For the text-containing cell, return its midpoint in (X, Y) coordinate format. 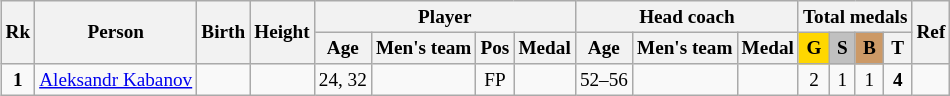
24, 32 (342, 80)
Height (282, 32)
Rk (18, 32)
Total medals (855, 17)
G (814, 48)
Head coach (686, 17)
FP (495, 80)
B (869, 48)
T (898, 48)
Ref (931, 32)
Person (116, 32)
2 (814, 80)
Pos (495, 48)
52–56 (604, 80)
Aleksandr Kabanov (116, 80)
4 (898, 80)
Player (444, 17)
Birth (224, 32)
S (843, 48)
